Search for the cell housing the specified text and yield its [X, Y] center coordinate. 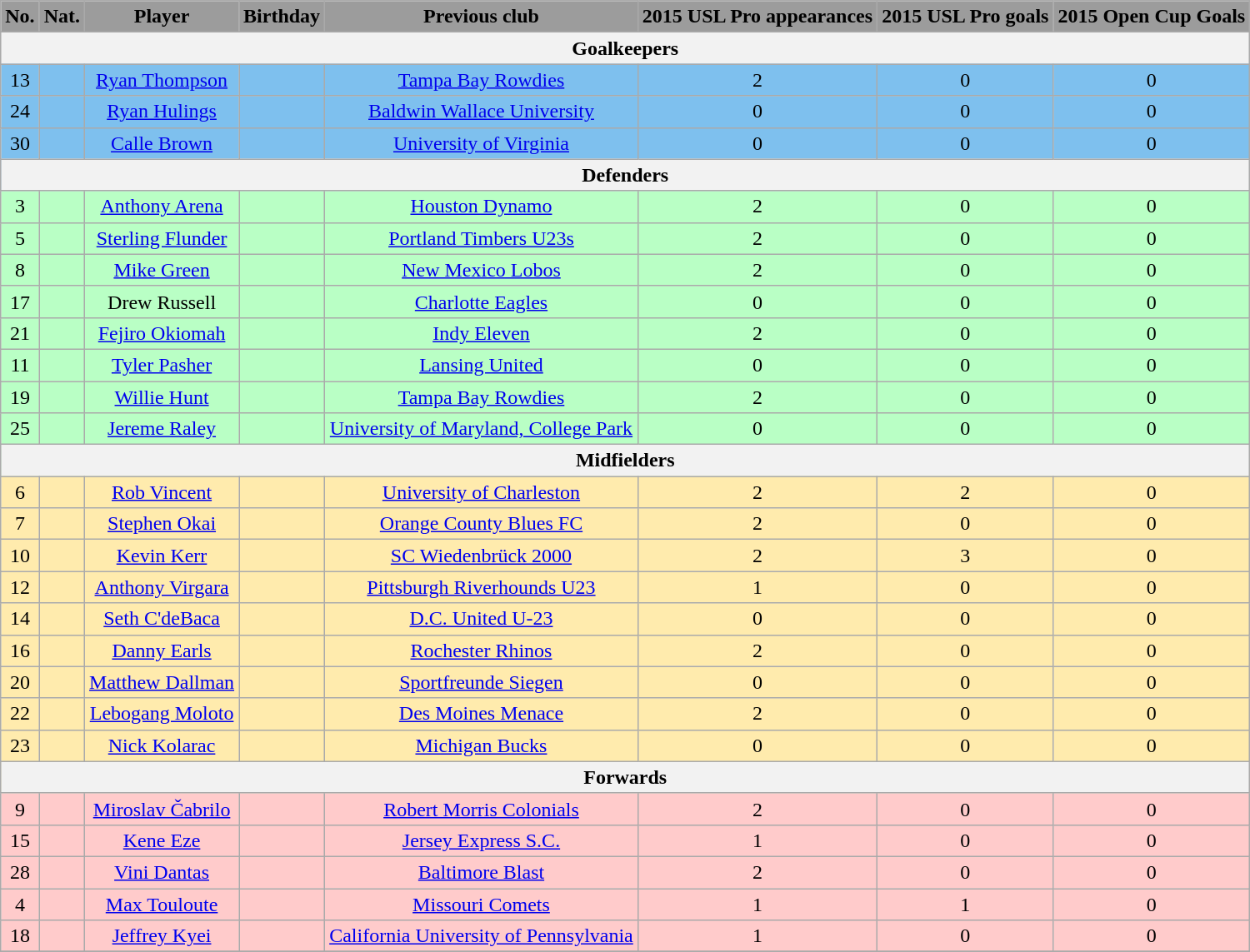
Kevin Kerr [162, 556]
17 [20, 302]
Sportfreunde Siegen [482, 682]
Calle Brown [162, 143]
Jeffrey Kyei [162, 936]
22 [20, 714]
Willie Hunt [162, 397]
7 [20, 524]
21 [20, 333]
2015 USL Pro appearances [757, 17]
14 [20, 619]
Max Touloute [162, 904]
No. [20, 17]
Matthew Dallman [162, 682]
5 [20, 238]
11 [20, 365]
13 [20, 80]
Jereme Raley [162, 429]
28 [20, 872]
Miroslav Čabrilo [162, 809]
Kene Eze [162, 840]
6 [20, 492]
Forwards [625, 777]
Orange County Blues FC [482, 524]
12 [20, 587]
Des Moines Menace [482, 714]
Seth C'deBaca [162, 619]
Lansing United [482, 365]
Goalkeepers [625, 48]
Previous club [482, 17]
California University of Pennsylvania [482, 936]
University of Virginia [482, 143]
2015 Open Cup Goals [1152, 17]
Defenders [625, 175]
Tyler Pasher [162, 365]
Danny Earls [162, 650]
Pittsburgh Riverhounds U23 [482, 587]
Nat. [62, 17]
9 [20, 809]
18 [20, 936]
University of Charleston [482, 492]
Player [162, 17]
Baltimore Blast [482, 872]
19 [20, 397]
4 [20, 904]
Stephen Okai [162, 524]
Mike Green [162, 270]
Robert Morris Colonials [482, 809]
Charlotte Eagles [482, 302]
25 [20, 429]
Ryan Hulings [162, 112]
Portland Timbers U23s [482, 238]
Sterling Flunder [162, 238]
Houston Dynamo [482, 207]
Indy Eleven [482, 333]
Fejiro Okiomah [162, 333]
Baldwin Wallace University [482, 112]
Rochester Rhinos [482, 650]
2015 USL Pro goals [965, 17]
23 [20, 745]
Ryan Thompson [162, 80]
15 [20, 840]
10 [20, 556]
New Mexico Lobos [482, 270]
Anthony Virgara [162, 587]
Jersey Express S.C. [482, 840]
24 [20, 112]
16 [20, 650]
Lebogang Moloto [162, 714]
University of Maryland, College Park [482, 429]
Birthday [282, 17]
SC Wiedenbrück 2000 [482, 556]
8 [20, 270]
20 [20, 682]
D.C. United U-23 [482, 619]
30 [20, 143]
Nick Kolarac [162, 745]
Rob Vincent [162, 492]
Missouri Comets [482, 904]
Vini Dantas [162, 872]
Drew Russell [162, 302]
Michigan Bucks [482, 745]
Midfielders [625, 461]
Anthony Arena [162, 207]
